Capture the cell that displays the provided text and extract its (X, Y) central coordinate. 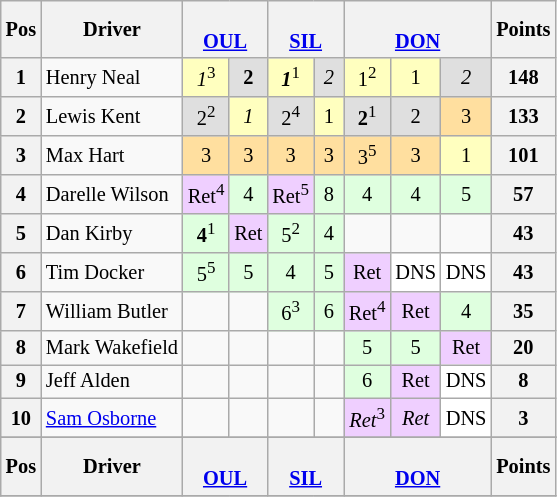
Ret5 (290, 194)
Lewis Kent (112, 116)
11 (290, 78)
Dan Kirby (112, 234)
63 (290, 312)
Ret3 (367, 418)
Mark Wakefield (112, 348)
22 (206, 116)
148 (523, 78)
133 (523, 116)
10 (21, 418)
13 (206, 78)
7 (21, 312)
55 (206, 272)
101 (523, 156)
21 (367, 116)
24 (290, 116)
41 (206, 234)
9 (21, 381)
Henry Neal (112, 78)
52 (290, 234)
Max Hart (112, 156)
20 (523, 348)
William Butler (112, 312)
Darelle Wilson (112, 194)
Sam Osborne (112, 418)
Jeff Alden (112, 381)
57 (523, 194)
12 (367, 78)
Tim Docker (112, 272)
